Locate the cell with the specified text and output its [x, y] center coordinate. 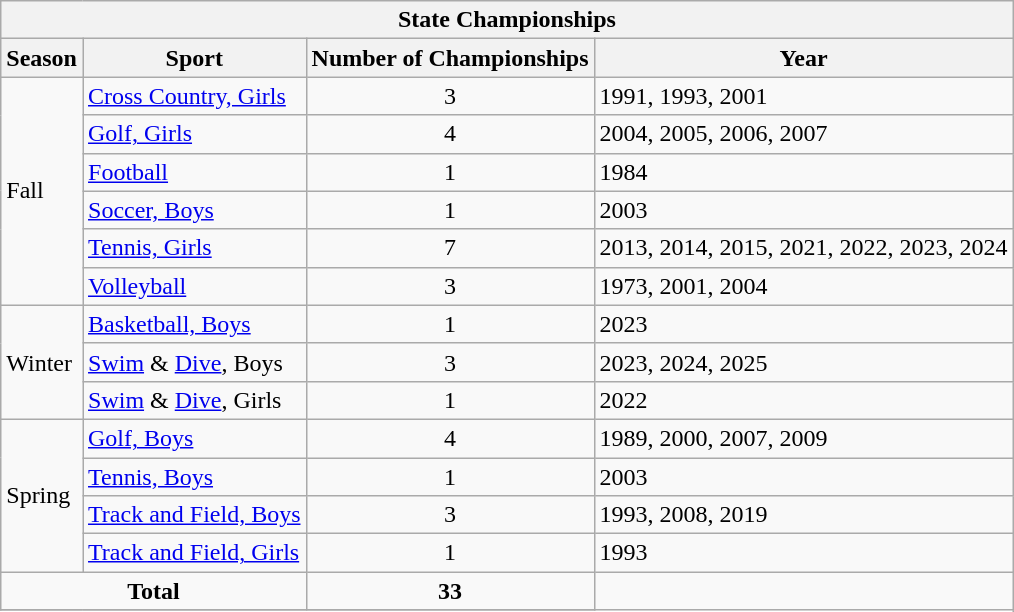
Football [194, 172]
Cross Country, Girls [194, 96]
2013, 2014, 2015, 2021, 2022, 2023, 2024 [804, 248]
Season [42, 58]
1984 [804, 172]
2023, 2024, 2025 [804, 362]
Golf, Girls [194, 134]
Basketball, Boys [194, 324]
Fall [42, 191]
Swim & Dive, Boys [194, 362]
Winter [42, 362]
Track and Field, Boys [194, 515]
Tennis, Boys [194, 477]
Tennis, Girls [194, 248]
Sport [194, 58]
Number of Championships [450, 58]
2022 [804, 400]
Spring [42, 495]
33 [450, 591]
1989, 2000, 2007, 2009 [804, 438]
Golf, Boys [194, 438]
Year [804, 58]
State Championships [507, 20]
1991, 1993, 2001 [804, 96]
1993 [804, 553]
1993, 2008, 2019 [804, 515]
Swim & Dive, Girls [194, 400]
2023 [804, 324]
Total [154, 591]
Track and Field, Girls [194, 553]
2004, 2005, 2006, 2007 [804, 134]
Volleyball [194, 286]
7 [450, 248]
1973, 2001, 2004 [804, 286]
Soccer, Boys [194, 210]
